Return (x, y) of the center of cell containing provided text 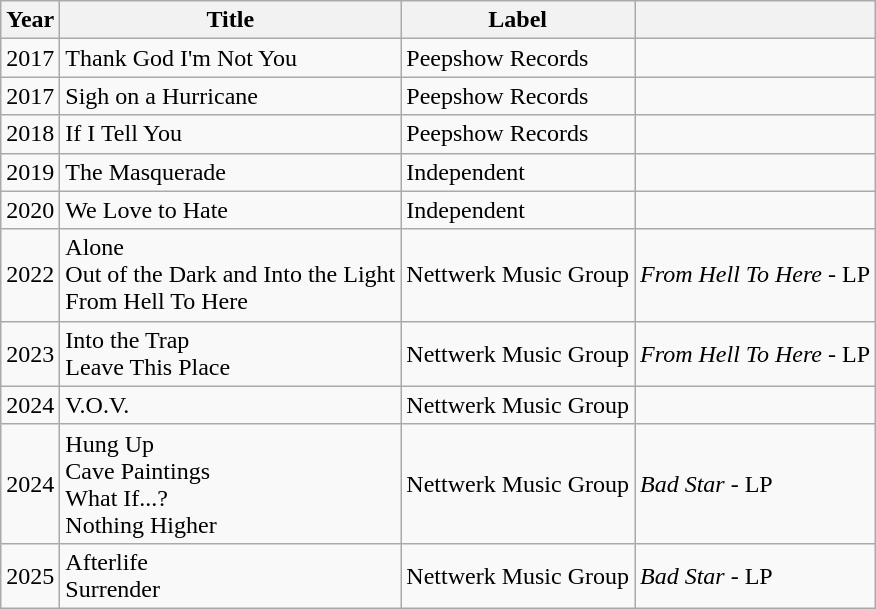
Sigh on a Hurricane (230, 96)
We Love to Hate (230, 210)
Label (518, 20)
2019 (30, 172)
Into the TrapLeave This Place (230, 354)
If I Tell You (230, 134)
AloneOut of the Dark and Into the LightFrom Hell To Here (230, 275)
V.O.V. (230, 405)
AfterlifeSurrender (230, 576)
Hung UpCave PaintingsWhat If...?Nothing Higher (230, 484)
2020 (30, 210)
Year (30, 20)
Title (230, 20)
2022 (30, 275)
2023 (30, 354)
2018 (30, 134)
2025 (30, 576)
The Masquerade (230, 172)
Thank God I'm Not You (230, 58)
